Output the (x, y) coordinate of the center of the cell containing the given text.  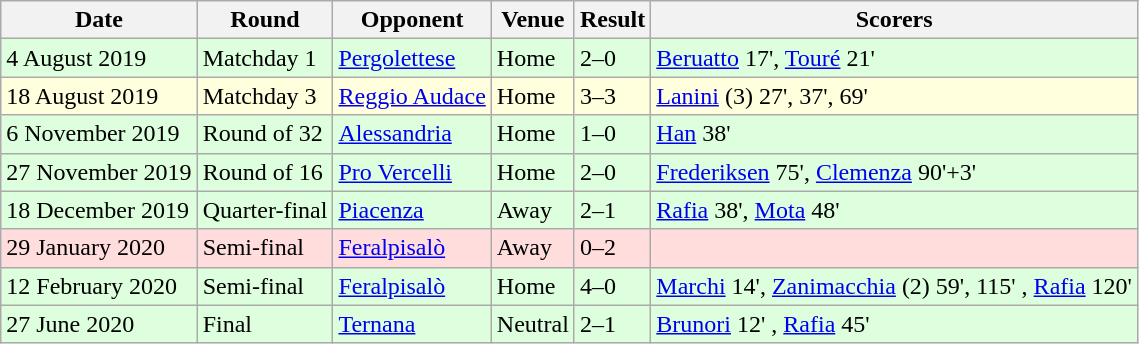
Quarter-final (265, 210)
Round of 16 (265, 172)
3–3 (612, 96)
Matchday 3 (265, 96)
1–0 (612, 134)
Marchi 14', Zanimacchia (2) 59', 115' , Rafia 120' (894, 286)
27 June 2020 (99, 324)
Rafia 38', Mota 48' (894, 210)
12 February 2020 (99, 286)
Pergolettese (412, 58)
Final (265, 324)
Ternana (412, 324)
Beruatto 17', Touré 21' (894, 58)
Round of 32 (265, 134)
Neutral (532, 324)
Piacenza (412, 210)
Matchday 1 (265, 58)
Result (612, 20)
Alessandria (412, 134)
18 August 2019 (99, 96)
Venue (532, 20)
Han 38' (894, 134)
Lanini (3) 27', 37', 69' (894, 96)
0–2 (612, 248)
Round (265, 20)
Pro Vercelli (412, 172)
18 December 2019 (99, 210)
6 November 2019 (99, 134)
4 August 2019 (99, 58)
Scorers (894, 20)
Brunori 12' , Rafia 45' (894, 324)
Opponent (412, 20)
Date (99, 20)
29 January 2020 (99, 248)
27 November 2019 (99, 172)
4–0 (612, 286)
Reggio Audace (412, 96)
Frederiksen 75', Clemenza 90'+3' (894, 172)
